Locate the cell with the specified text and output its (X, Y) center coordinate. 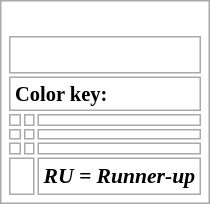
Color key: RU = Runner-up (106, 102)
Color key: (105, 94)
RU = Runner-up (120, 176)
